Return [x, y] of the center of cell containing provided text 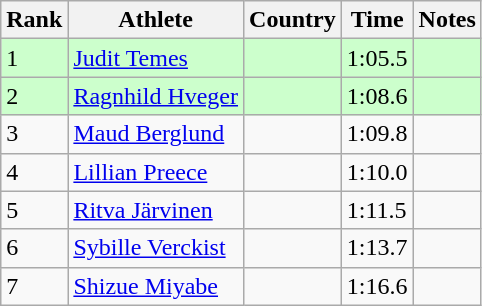
1:10.0 [377, 172]
Lillian Preece [156, 172]
2 [34, 96]
1:09.8 [377, 134]
Country [293, 20]
Sybille Verckist [156, 248]
Ragnhild Hveger [156, 96]
1:13.7 [377, 248]
Notes [447, 20]
Time [377, 20]
6 [34, 248]
Rank [34, 20]
1:16.6 [377, 286]
Shizue Miyabe [156, 286]
1:08.6 [377, 96]
1:11.5 [377, 210]
Judit Temes [156, 58]
3 [34, 134]
Ritva Järvinen [156, 210]
1 [34, 58]
Maud Berglund [156, 134]
4 [34, 172]
1:05.5 [377, 58]
Athlete [156, 20]
5 [34, 210]
7 [34, 286]
